Locate the cell with the specified text and output its (X, Y) center coordinate. 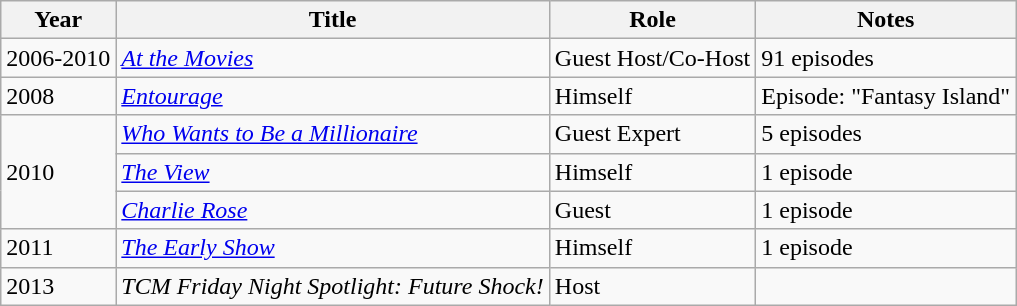
2008 (58, 96)
2006-2010 (58, 58)
Who Wants to Be a Millionaire (332, 134)
Entourage (332, 96)
At the Movies (332, 58)
Guest Expert (652, 134)
Title (332, 20)
The Early Show (332, 248)
Guest (652, 210)
Role (652, 20)
Notes (886, 20)
Charlie Rose (332, 210)
5 episodes (886, 134)
Year (58, 20)
Episode: "Fantasy Island" (886, 96)
The View (332, 172)
Host (652, 286)
2011 (58, 248)
2010 (58, 172)
Guest Host/Co-Host (652, 58)
2013 (58, 286)
91 episodes (886, 58)
TCM Friday Night Spotlight: Future Shock! (332, 286)
